Find where the given text appears and provide that cell's center as (x, y) coordinate. 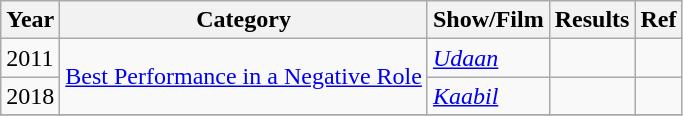
Kaabil (488, 96)
2018 (30, 96)
Ref (658, 20)
Show/Film (488, 20)
Results (592, 20)
Category (244, 20)
Best Performance in a Negative Role (244, 77)
2011 (30, 58)
Udaan (488, 58)
Year (30, 20)
